Extract the [X, Y] coordinate from the center of the cell holding the provided text.  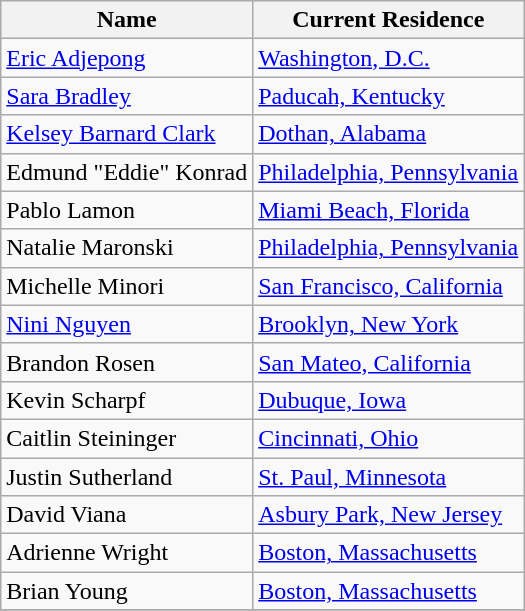
Asbury Park, New Jersey [388, 515]
Brian Young [127, 591]
Brooklyn, New York [388, 324]
Sara Bradley [127, 96]
Justin Sutherland [127, 477]
San Mateo, California [388, 362]
Brandon Rosen [127, 362]
Washington, D.C. [388, 58]
San Francisco, California [388, 286]
Edmund "Eddie" Konrad [127, 172]
Dubuque, Iowa [388, 400]
Caitlin Steininger [127, 438]
Kelsey Barnard Clark [127, 134]
Kevin Scharpf [127, 400]
Pablo Lamon [127, 210]
Natalie Maronski [127, 248]
Adrienne Wright [127, 553]
Nini Nguyen [127, 324]
Current Residence [388, 20]
Eric Adjepong [127, 58]
Michelle Minori [127, 286]
David Viana [127, 515]
Miami Beach, Florida [388, 210]
Name [127, 20]
St. Paul, Minnesota [388, 477]
Paducah, Kentucky [388, 96]
Dothan, Alabama [388, 134]
Cincinnati, Ohio [388, 438]
